Return the (x, y) coordinate for the center point of the cell that contains the specified text.  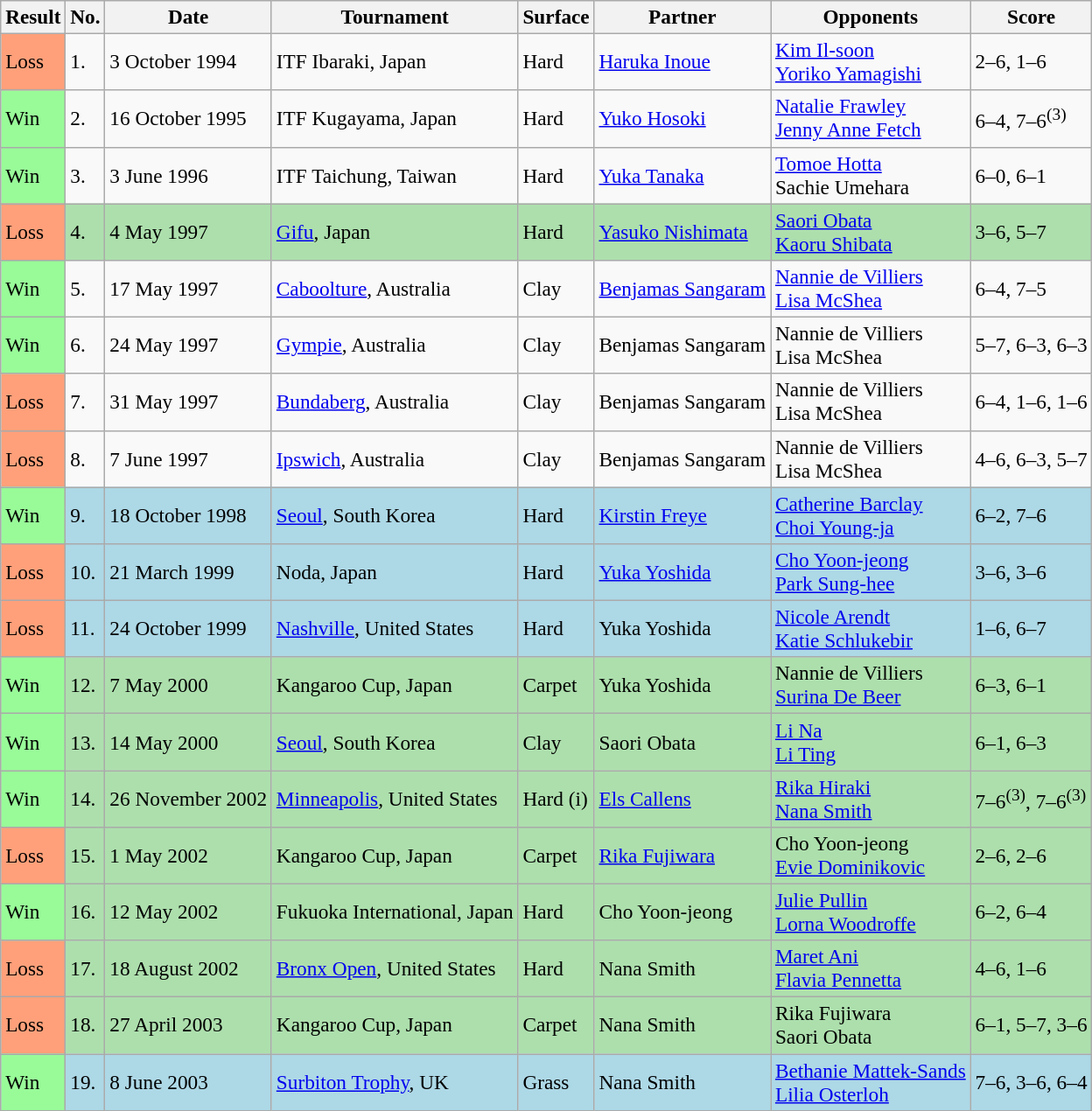
Nannie de Villiers Surina De Beer (871, 686)
Caboolture, Australia (395, 289)
Li Na Li Ting (871, 742)
3–6, 5–7 (1031, 231)
5–7, 6–3, 6–3 (1031, 345)
3 June 1996 (188, 175)
Bundaberg, Australia (395, 402)
Cho Yoon-jeong Evie Dominikovic (871, 856)
2. (86, 119)
21 March 1999 (188, 572)
15. (86, 856)
Saori Obata Kaoru Shibata (871, 231)
6–4, 1–6, 1–6 (1031, 402)
3 October 1994 (188, 61)
6–4, 7–6(3) (1031, 119)
18. (86, 1025)
6–2, 6–4 (1031, 912)
9. (86, 514)
Yuka Tanaka (682, 175)
3. (86, 175)
Nashville, United States (395, 628)
Natalie Frawley Jenny Anne Fetch (871, 119)
Date (188, 17)
16 October 1995 (188, 119)
2–6, 1–6 (1031, 61)
Grass (556, 1081)
Opponents (871, 17)
7 June 1997 (188, 458)
Bethanie Mattek-Sands Lilia Osterloh (871, 1081)
6–0, 6–1 (1031, 175)
ITF Taichung, Taiwan (395, 175)
26 November 2002 (188, 798)
7–6(3), 7–6(3) (1031, 798)
Gifu, Japan (395, 231)
14. (86, 798)
Tournament (395, 17)
Nicole Arendt Katie Schlukebir (871, 628)
ITF Ibaraki, Japan (395, 61)
Kirstin Freye (682, 514)
Surface (556, 17)
16. (86, 912)
6–1, 6–3 (1031, 742)
4. (86, 231)
11. (86, 628)
17. (86, 969)
Minneapolis, United States (395, 798)
14 May 2000 (188, 742)
24 May 1997 (188, 345)
1. (86, 61)
Result (33, 17)
Bronx Open, United States (395, 969)
Kim Il-soon Yoriko Yamagishi (871, 61)
Cho Yoon-jeong Park Sung-hee (871, 572)
Rika Fujiwara Saori Obata (871, 1025)
Score (1031, 17)
6. (86, 345)
Julie Pullin Lorna Woodroffe (871, 912)
7 May 2000 (188, 686)
17 May 1997 (188, 289)
Partner (682, 17)
Surbiton Trophy, UK (395, 1081)
Gympie, Australia (395, 345)
18 August 2002 (188, 969)
4–6, 1–6 (1031, 969)
Ipswich, Australia (395, 458)
8. (86, 458)
12. (86, 686)
Yuko Hosoki (682, 119)
6–4, 7–5 (1031, 289)
Rika Fujiwara (682, 856)
Hard (i) (556, 798)
8 June 2003 (188, 1081)
1–6, 6–7 (1031, 628)
1 May 2002 (188, 856)
Yasuko Nishimata (682, 231)
18 October 1998 (188, 514)
12 May 2002 (188, 912)
Rika Hiraki Nana Smith (871, 798)
Tomoe Hotta Sachie Umehara (871, 175)
4–6, 6–3, 5–7 (1031, 458)
Cho Yoon-jeong (682, 912)
Noda, Japan (395, 572)
3–6, 3–6 (1031, 572)
No. (86, 17)
Haruka Inoue (682, 61)
13. (86, 742)
ITF Kugayama, Japan (395, 119)
Saori Obata (682, 742)
24 October 1999 (188, 628)
31 May 1997 (188, 402)
19. (86, 1081)
Fukuoka International, Japan (395, 912)
4 May 1997 (188, 231)
Catherine Barclay Choi Young-ja (871, 514)
2–6, 2–6 (1031, 856)
6–2, 7–6 (1031, 514)
7–6, 3–6, 6–4 (1031, 1081)
6–1, 5–7, 3–6 (1031, 1025)
27 April 2003 (188, 1025)
10. (86, 572)
Maret Ani Flavia Pennetta (871, 969)
Els Callens (682, 798)
7. (86, 402)
5. (86, 289)
6–3, 6–1 (1031, 686)
